Locate the cell with the specified text and output its [x, y] center coordinate. 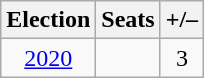
Seats [128, 20]
+/– [182, 20]
Election [48, 20]
2020 [48, 58]
3 [182, 58]
